Return the (X, Y) coordinate for the center point of the cell that contains the specified text.  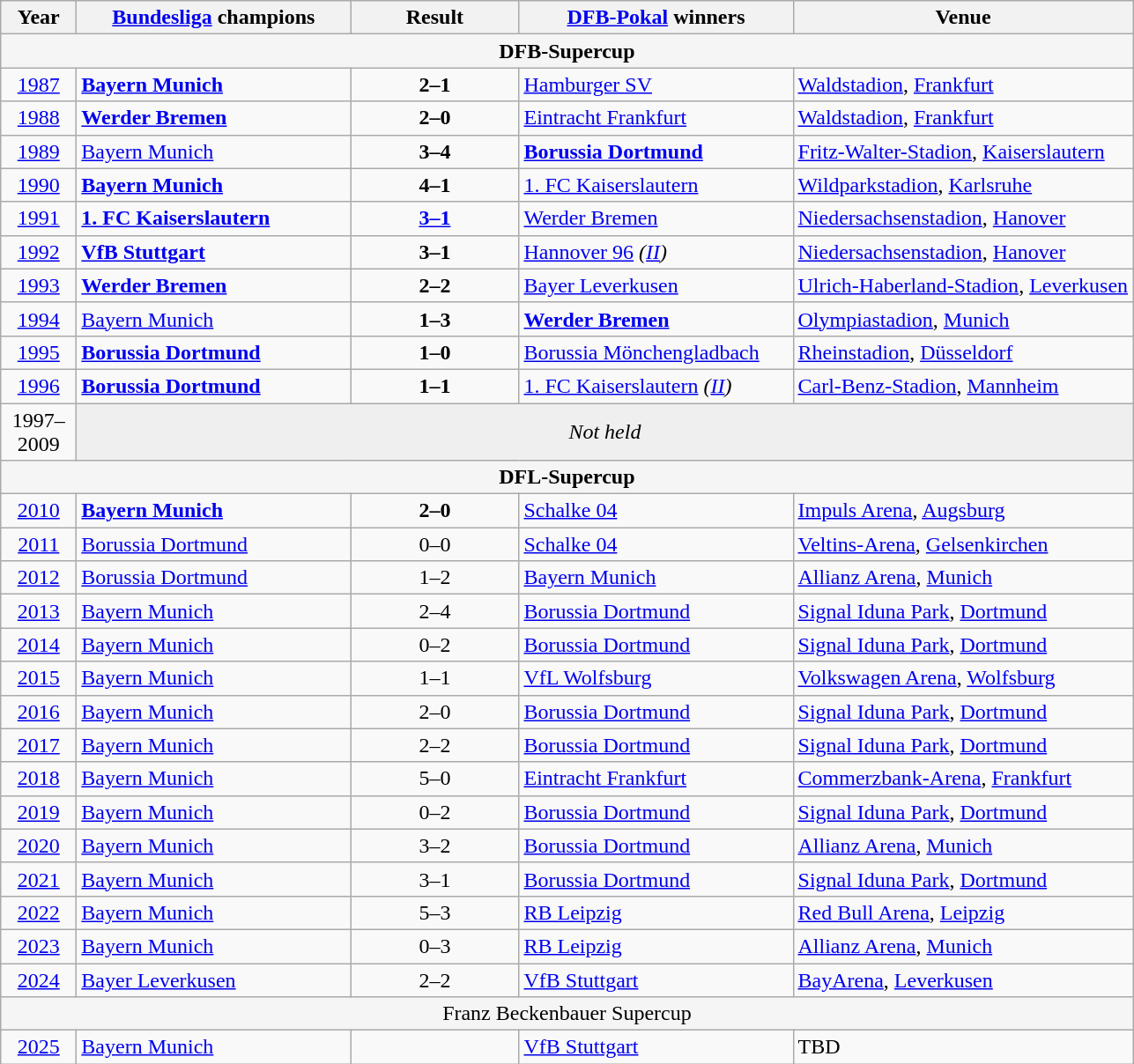
DFL-Supercup (567, 477)
Carl-Benz-Stadion, Mannheim (963, 386)
Commerzbank-Arena, Frankfurt (963, 779)
2010 (39, 511)
Year (39, 18)
2021 (39, 879)
3–4 (435, 151)
2014 (39, 645)
1–3 (435, 319)
2017 (39, 745)
0–0 (435, 544)
0–3 (435, 946)
Impuls Arena, Augsburg (963, 511)
3–2 (435, 846)
2013 (39, 611)
1991 (39, 218)
1997–2009 (39, 432)
1989 (39, 151)
2015 (39, 678)
2024 (39, 980)
2011 (39, 544)
Veltins-Arena, Gelsenkirchen (963, 544)
Borussia Mönchengladbach (656, 352)
Red Bull Arena, Leipzig (963, 913)
Not held (604, 432)
1–2 (435, 578)
Franz Beckenbauer Supercup (567, 1014)
1. FC Kaiserslautern (II) (656, 386)
Ulrich-Haberland-Stadion, Leverkusen (963, 285)
Venue (963, 18)
Bundesliga champions (213, 18)
2012 (39, 578)
Rheinstadion, Düsseldorf (963, 352)
2020 (39, 846)
Olympiastadion, Munich (963, 319)
1992 (39, 252)
VfL Wolfsburg (656, 678)
TBD (963, 1047)
Fritz-Walter-Stadion, Kaiserslautern (963, 151)
2018 (39, 779)
5–0 (435, 779)
Hamburger SV (656, 85)
Hannover 96 (II) (656, 252)
5–3 (435, 913)
BayArena, Leverkusen (963, 980)
1994 (39, 319)
DFB-Supercup (567, 51)
Volkswagen Arena, Wolfsburg (963, 678)
Wildparkstadion, Karlsruhe (963, 185)
2023 (39, 946)
1987 (39, 85)
1–0 (435, 352)
2–1 (435, 85)
4–1 (435, 185)
1993 (39, 285)
1990 (39, 185)
2019 (39, 812)
DFB-Pokal winners (656, 18)
1995 (39, 352)
2022 (39, 913)
2–4 (435, 611)
2016 (39, 712)
Result (435, 18)
2025 (39, 1047)
1996 (39, 386)
1988 (39, 118)
